Output the [X, Y] coordinate of the center of the cell containing the given text.  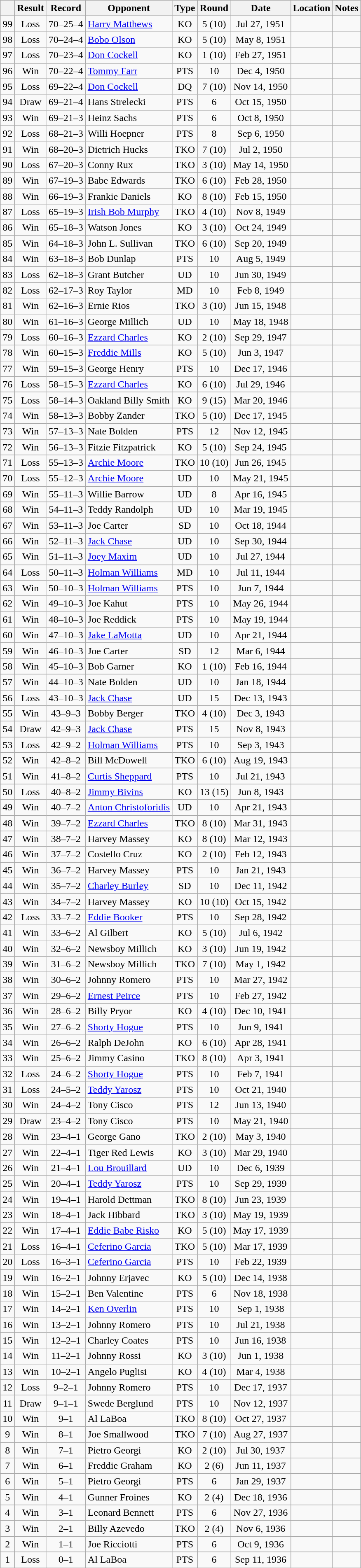
14 [7, 1356]
16 [7, 1325]
Mar 31, 1943 [260, 823]
91 [7, 149]
Apr 21, 1943 [260, 807]
Tiger Red Lewis [129, 1152]
Oct 18, 1944 [260, 525]
Sep 1, 1938 [260, 1309]
37 [7, 996]
Frankie Daniels [129, 196]
0–1 [66, 1560]
90 [7, 165]
Costello Cruz [129, 854]
29–6–2 [66, 996]
DQ [185, 86]
Mar 17, 1939 [260, 1246]
23 [7, 1215]
Willie Barrow [129, 494]
19 [7, 1278]
55–13–3 [66, 463]
83 [7, 275]
Jul 27, 1944 [260, 557]
57 [7, 682]
43–9–3 [66, 714]
Result [30, 8]
5 [7, 1497]
Hans Strelecki [129, 102]
Oct 27, 1937 [260, 1419]
Nov 8, 1943 [260, 729]
69–21–3 [66, 118]
45 [7, 870]
Joe Reddick [129, 619]
67 [7, 525]
58–13–3 [66, 415]
Jimmy Bivins [129, 792]
16–3–1 [66, 1262]
79 [7, 337]
62 [7, 604]
Watson Jones [129, 228]
Mar 20, 1946 [260, 400]
76 [7, 384]
38–7–2 [66, 839]
42–9–3 [66, 729]
37–7–2 [66, 854]
Bobby Berger [129, 714]
69–22–4 [66, 86]
Oct 15, 1950 [260, 102]
Date [260, 8]
Lou Brouillard [129, 1168]
24–5–2 [66, 1090]
Feb 28, 1950 [260, 180]
Jun 26, 1945 [260, 463]
Ernie Rios [129, 306]
61–16–3 [66, 322]
27 [7, 1152]
Aug 19, 1943 [260, 761]
Jul 21, 1943 [260, 776]
May 19, 1944 [260, 619]
1 [7, 1560]
Al Gilbert [129, 933]
Ernest Peirce [129, 996]
Grant Butcher [129, 275]
Dec 18, 1936 [260, 1497]
Jun 30, 1949 [260, 275]
60–16–3 [66, 337]
Sep 6, 1950 [260, 133]
Nov 8, 1949 [260, 212]
63 [7, 588]
20–4–1 [66, 1183]
Jul 21, 1938 [260, 1325]
7–1 [66, 1450]
2 [7, 1544]
60–15–3 [66, 353]
Bill McDowell [129, 761]
1–1 [66, 1544]
26–6–2 [66, 1043]
Eddie Booker [129, 917]
John L. Sullivan [129, 243]
Apr 3, 1941 [260, 1058]
22 [7, 1231]
Jan 18, 1944 [260, 682]
70–24–4 [66, 40]
Nov 14, 1950 [260, 86]
42–9–2 [66, 745]
14–2–1 [66, 1309]
7 [7, 1466]
Mar 29, 1940 [260, 1152]
Jun 23, 1939 [260, 1199]
Nov 18, 1938 [260, 1293]
55 [7, 714]
55–11–3 [66, 494]
42–8–2 [66, 761]
61 [7, 619]
13–2–1 [66, 1325]
98 [7, 40]
25–6–2 [66, 1058]
35–7–2 [66, 886]
Feb 8, 1949 [260, 290]
35 [7, 1027]
May 14, 1950 [260, 165]
72 [7, 447]
31–6–2 [66, 964]
68–21–3 [66, 133]
Feb 12, 1943 [260, 854]
21–4–1 [66, 1168]
Feb 27, 1942 [260, 996]
8–1 [66, 1434]
Sep 30, 1944 [260, 541]
32 [7, 1074]
Sep 24, 1945 [260, 447]
28–6–2 [66, 1011]
52–11–3 [66, 541]
Nov 12, 1937 [260, 1403]
73 [7, 431]
20 [7, 1262]
41–8–2 [66, 776]
39–7–2 [66, 823]
18–4–1 [66, 1215]
Jun 16, 1938 [260, 1340]
57–13–3 [66, 431]
Jimmy Casino [129, 1058]
50–11–3 [66, 572]
Nov 6, 1936 [260, 1528]
33–7–2 [66, 917]
69 [7, 494]
58 [7, 666]
85 [7, 243]
May 17, 1939 [260, 1231]
Round [214, 8]
4 [7, 1513]
15–2–1 [66, 1293]
Dec 3, 1943 [260, 714]
Joe Smallwood [129, 1434]
Feb 15, 1950 [260, 196]
Joey Maxim [129, 557]
Opponent [129, 8]
27–6–2 [66, 1027]
Bob Garner [129, 666]
Oct 15, 1942 [260, 901]
78 [7, 353]
24–6–2 [66, 1074]
Jun 1, 1938 [260, 1356]
40 [7, 948]
48–10–3 [66, 619]
30–6–2 [66, 980]
Joe Kahut [129, 604]
Jun 3, 1947 [260, 353]
Dec 17, 1937 [260, 1387]
24–4–2 [66, 1105]
67–19–3 [66, 180]
Bob Dunlap [129, 259]
34–7–2 [66, 901]
Sep 28, 1942 [260, 917]
17 [7, 1309]
Feb 22, 1939 [260, 1262]
47–10–3 [66, 635]
Tommy Farr [129, 71]
Oct 24, 1949 [260, 228]
Joe Ricciotti [129, 1544]
87 [7, 212]
75 [7, 400]
58–14–3 [66, 400]
Record [66, 8]
93 [7, 118]
Type [185, 8]
Jul 2, 1950 [260, 149]
Dec 11, 1942 [260, 886]
32–6–2 [66, 948]
39 [7, 964]
Bobo Olson [129, 40]
Jan 21, 1943 [260, 870]
Jun 8, 1943 [260, 792]
Mar 27, 1942 [260, 980]
Anton Christoforidis [129, 807]
12–2–1 [66, 1340]
9 [7, 1434]
51 [7, 776]
96 [7, 71]
70 [7, 478]
May 18, 1948 [260, 322]
95 [7, 86]
10–2–1 [66, 1372]
54 [7, 729]
2–1 [66, 1528]
Sep 20, 1949 [260, 243]
97 [7, 55]
May 26, 1944 [260, 604]
Angelo Puglisi [129, 1372]
54–11–3 [66, 510]
Ben Valentine [129, 1293]
40–7–2 [66, 807]
Bobby Zander [129, 415]
36 [7, 1011]
Jun 9, 1941 [260, 1027]
55–12–3 [66, 478]
29 [7, 1121]
George Gano [129, 1136]
9–2–1 [66, 1387]
60 [7, 635]
Oct 9, 1936 [260, 1544]
92 [7, 133]
Charley Burley [129, 886]
Dec 14, 1938 [260, 1278]
48 [7, 823]
70–25–4 [66, 24]
51–11–3 [66, 557]
82 [7, 290]
16–4–1 [66, 1246]
2 (6) [214, 1466]
Fitzie Fitzpatrick [129, 447]
Apr 28, 1941 [260, 1043]
Jan 29, 1937 [260, 1482]
59 [7, 651]
71 [7, 463]
Jul 30, 1937 [260, 1450]
94 [7, 102]
67–20–3 [66, 165]
Jun 7, 1944 [260, 588]
Oakland Billy Smith [129, 400]
Dietrich Hucks [129, 149]
Conny Rux [129, 165]
62–16–3 [66, 306]
Billy Azevedo [129, 1528]
Nov 12, 1945 [260, 431]
Mar 6, 1944 [260, 651]
25 [7, 1183]
Harold Dettman [129, 1199]
Jul 29, 1946 [260, 384]
9–1 [66, 1419]
Jun 11, 1937 [260, 1466]
Gunner Froines [129, 1497]
17–4–1 [66, 1231]
Willi Hoepner [129, 133]
62–18–3 [66, 275]
Swede Berglund [129, 1403]
81 [7, 306]
Feb 27, 1951 [260, 55]
Dec 10, 1941 [260, 1011]
Ken Overlin [129, 1309]
28 [7, 1136]
9–1–1 [66, 1403]
Location [312, 8]
21 [7, 1246]
63–18–3 [66, 259]
89 [7, 180]
23–4–1 [66, 1136]
59–15–3 [66, 369]
62–17–3 [66, 290]
Jul 6, 1942 [260, 933]
Jun 13, 1940 [260, 1105]
56–13–3 [66, 447]
33 [7, 1058]
Curtis Sheppard [129, 776]
65 [7, 557]
Dec 13, 1943 [260, 698]
18 [7, 1293]
24 [7, 1199]
44–10–3 [66, 682]
Aug 27, 1937 [260, 1434]
53 [7, 745]
36–7–2 [66, 870]
May 21, 1940 [260, 1121]
34 [7, 1043]
45–10–3 [66, 666]
23–4–2 [66, 1121]
66 [7, 541]
56 [7, 698]
Freddie Graham [129, 1466]
19–4–1 [66, 1199]
43 [7, 901]
65–18–3 [66, 228]
49 [7, 807]
Billy Pryor [129, 1011]
Sep 29, 1939 [260, 1183]
69–21–4 [66, 102]
68 [7, 510]
Babe Edwards [129, 180]
Harry Matthews [129, 24]
3–1 [66, 1513]
77 [7, 369]
99 [7, 24]
Sep 11, 1936 [260, 1560]
70–23–4 [66, 55]
50–10–3 [66, 588]
Nov 27, 1936 [260, 1513]
47 [7, 839]
Roy Taylor [129, 290]
86 [7, 228]
11–2–1 [66, 1356]
May 21, 1945 [260, 478]
May 3, 1940 [260, 1136]
May 1, 1942 [260, 964]
70–22–4 [66, 71]
Jack Hibbard [129, 1215]
53–11–3 [66, 525]
49–10–3 [66, 604]
88 [7, 196]
Freddie Mills [129, 353]
84 [7, 259]
52 [7, 761]
6–1 [66, 1466]
Jun 15, 1948 [260, 306]
George Millich [129, 322]
40–8–2 [66, 792]
Leonard Bennett [129, 1513]
Mar 12, 1943 [260, 839]
Dec 4, 1950 [260, 71]
58–15–3 [66, 384]
16–2–1 [66, 1278]
Heinz Sachs [129, 118]
Irish Bob Murphy [129, 212]
30 [7, 1105]
74 [7, 415]
Jake LaMotta [129, 635]
George Henry [129, 369]
64–18–3 [66, 243]
Apr 21, 1944 [260, 635]
43–10–3 [66, 698]
46–10–3 [66, 651]
80 [7, 322]
4–1 [66, 1497]
Dec 17, 1945 [260, 415]
Jul 27, 1951 [260, 24]
Ralph DeJohn [129, 1043]
Feb 7, 1941 [260, 1074]
Jul 11, 1944 [260, 572]
Charley Coates [129, 1340]
66–19–3 [66, 196]
May 19, 1939 [260, 1215]
38 [7, 980]
9 (15) [214, 400]
Sep 29, 1947 [260, 337]
Aug 5, 1949 [260, 259]
3 [7, 1528]
5–1 [66, 1482]
Dec 6, 1939 [260, 1168]
Feb 16, 1944 [260, 666]
Notes [347, 8]
11 [7, 1403]
Johnny Erjavec [129, 1278]
13 [7, 1372]
Teddy Randolph [129, 510]
46 [7, 854]
Oct 8, 1950 [260, 118]
42 [7, 917]
Mar 19, 1945 [260, 510]
41 [7, 933]
33–6–2 [66, 933]
31 [7, 1090]
26 [7, 1168]
68–20–3 [66, 149]
Mar 4, 1938 [260, 1372]
65–19–3 [66, 212]
22–4–1 [66, 1152]
44 [7, 886]
Dec 17, 1946 [260, 369]
50 [7, 792]
Sep 3, 1943 [260, 745]
May 8, 1951 [260, 40]
Johnny Rossi [129, 1356]
Oct 21, 1940 [260, 1090]
Eddie Babe Risko [129, 1231]
Jun 19, 1942 [260, 948]
13 (15) [214, 792]
Apr 16, 1945 [260, 494]
64 [7, 572]
